Detect which cell encompasses the target text, then output its (X, Y) center coordinate. 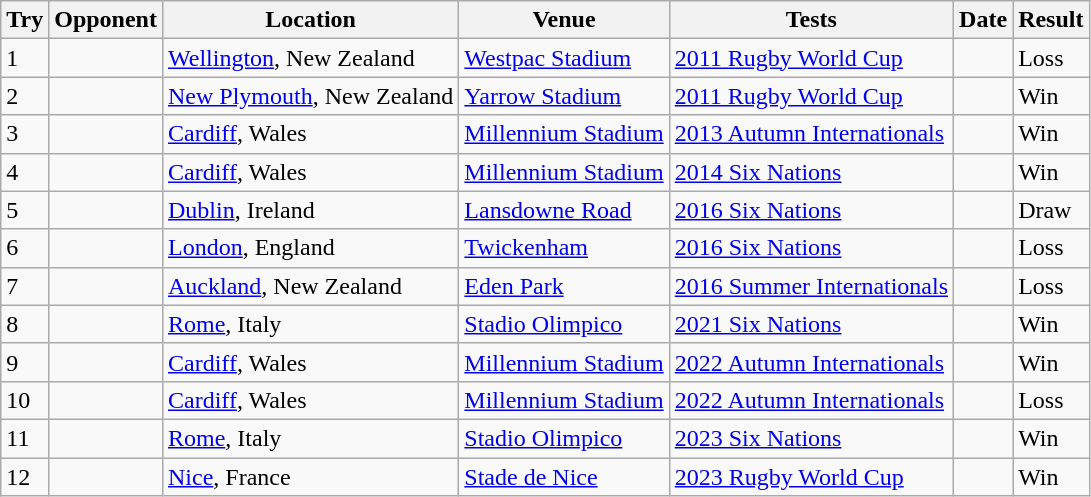
2 (25, 96)
2016 Summer Internationals (811, 286)
2013 Autumn Internationals (811, 134)
Eden Park (564, 286)
9 (25, 362)
Westpac Stadium (564, 58)
2023 Six Nations (811, 438)
Nice, France (310, 477)
Opponent (106, 20)
11 (25, 438)
5 (25, 210)
6 (25, 248)
1 (25, 58)
2014 Six Nations (811, 172)
3 (25, 134)
Yarrow Stadium (564, 96)
7 (25, 286)
Result (1051, 20)
Stade de Nice (564, 477)
Tests (811, 20)
Wellington, New Zealand (310, 58)
2023 Rugby World Cup (811, 477)
Auckland, New Zealand (310, 286)
Date (984, 20)
New Plymouth, New Zealand (310, 96)
Draw (1051, 210)
Venue (564, 20)
2021 Six Nations (811, 324)
8 (25, 324)
10 (25, 400)
Dublin, Ireland (310, 210)
Twickenham (564, 248)
Lansdowne Road (564, 210)
London, England (310, 248)
Try (25, 20)
Location (310, 20)
4 (25, 172)
12 (25, 477)
